Provide the (X, Y) coordinate of the cell's center where the given text is located.  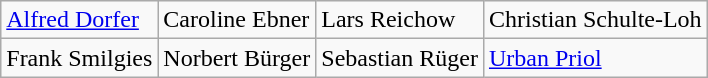
Alfred Dorfer (80, 20)
Sebastian Rüger (400, 58)
Caroline Ebner (237, 20)
Christian Schulte-Loh (595, 20)
Frank Smilgies (80, 58)
Lars Reichow (400, 20)
Urban Priol (595, 58)
Norbert Bürger (237, 58)
